Determine the [X, Y] coordinate at the center of the cell enclosing the given text.  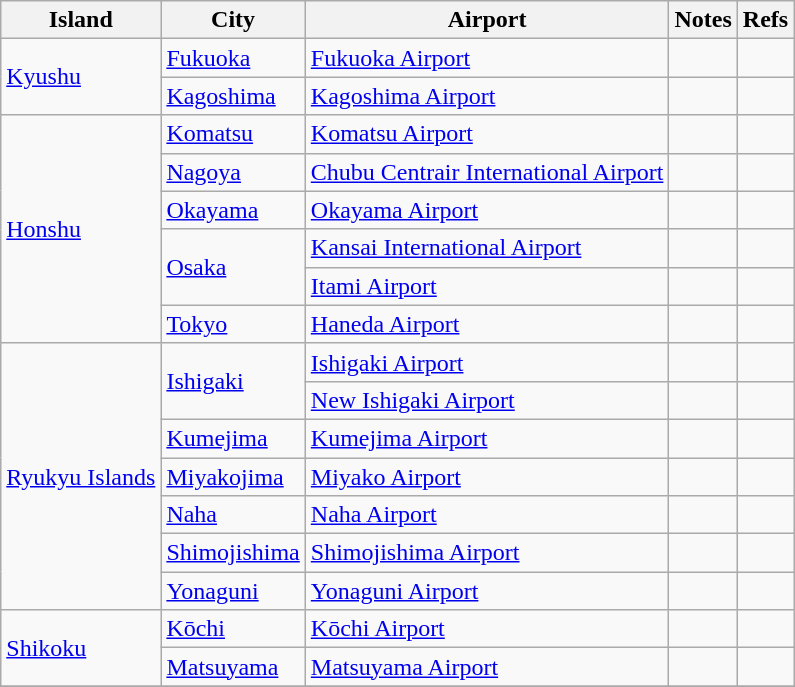
Kumejima Airport [487, 438]
Kōchi [233, 629]
Ishigaki Airport [487, 362]
Shimojishima [233, 553]
Matsuyama [233, 667]
Osaka [233, 267]
Matsuyama Airport [487, 667]
Yonaguni [233, 591]
City [233, 20]
Airport [487, 20]
Miyakojima [233, 477]
Ryukyu Islands [81, 476]
Kansai International Airport [487, 248]
Fukuoka [233, 58]
Chubu Centrair International Airport [487, 172]
New Ishigaki Airport [487, 400]
Nagoya [233, 172]
Kumejima [233, 438]
Kagoshima Airport [487, 96]
Naha [233, 515]
Okayama [233, 210]
Haneda Airport [487, 324]
Fukuoka Airport [487, 58]
Kagoshima [233, 96]
Miyako Airport [487, 477]
Shikoku [81, 648]
Kyushu [81, 77]
Island [81, 20]
Refs [765, 20]
Komatsu Airport [487, 134]
Naha Airport [487, 515]
Okayama Airport [487, 210]
Komatsu [233, 134]
Yonaguni Airport [487, 591]
Honshu [81, 229]
Tokyo [233, 324]
Shimojishima Airport [487, 553]
Ishigaki [233, 381]
Itami Airport [487, 286]
Notes [703, 20]
Kōchi Airport [487, 629]
